Find where the given text appears and provide that cell's center as [X, Y] coordinate. 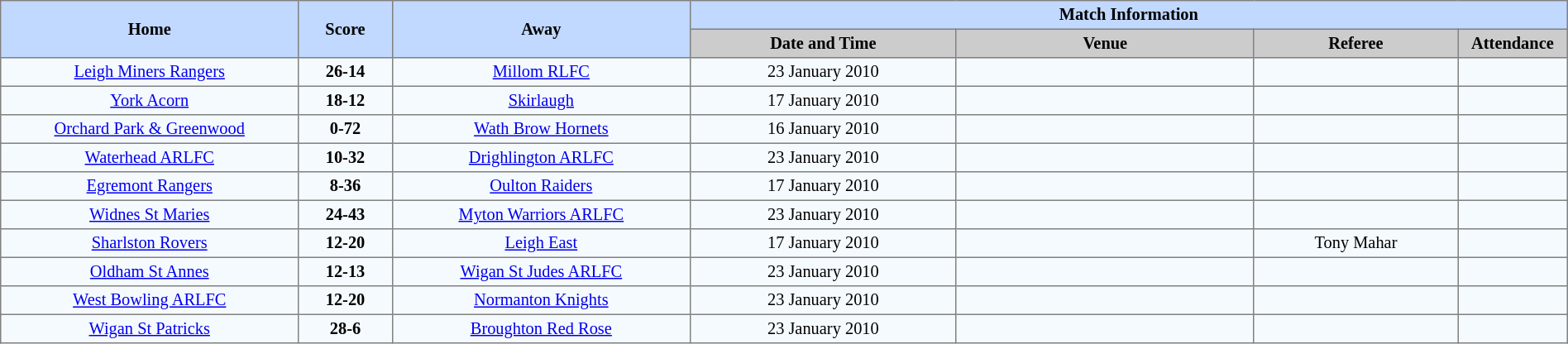
26-14 [346, 72]
Waterhead ARLFC [150, 157]
Wigan St Judes ARLFC [541, 271]
Oldham St Annes [150, 271]
Leigh Miners Rangers [150, 72]
Millom RLFC [541, 72]
York Acorn [150, 100]
Egremont Rangers [150, 186]
12-13 [346, 271]
10-32 [346, 157]
Orchard Park & Greenwood [150, 129]
Skirlaugh [541, 100]
Leigh East [541, 243]
Widnes St Maries [150, 214]
Normanton Knights [541, 300]
Away [541, 30]
16 January 2010 [823, 129]
0-72 [346, 129]
Tony Mahar [1355, 243]
West Bowling ARLFC [150, 300]
Match Information [1128, 15]
8-36 [346, 186]
Drighlington ARLFC [541, 157]
Referee [1355, 43]
24-43 [346, 214]
28-6 [346, 328]
Date and Time [823, 43]
18-12 [346, 100]
Score [346, 30]
Home [150, 30]
Venue [1105, 43]
Oulton Raiders [541, 186]
Broughton Red Rose [541, 328]
Sharlston Rovers [150, 243]
Attendance [1513, 43]
Myton Warriors ARLFC [541, 214]
Wigan St Patricks [150, 328]
Wath Brow Hornets [541, 129]
